Return [X, Y] of the center of cell containing provided text 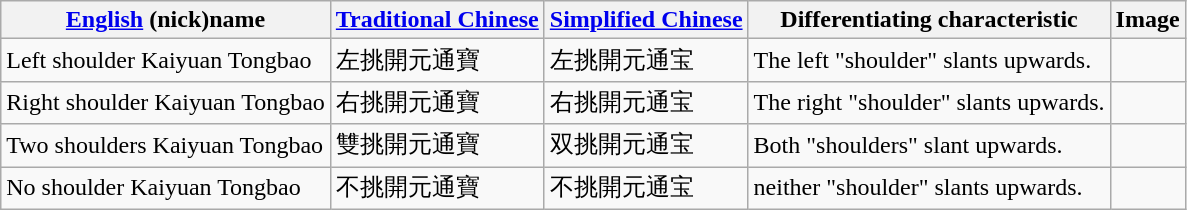
雙挑開元通寶 [437, 146]
双挑開元通宝 [646, 146]
左挑開元通寶 [437, 60]
右挑開元通寶 [437, 102]
Differentiating characteristic [929, 20]
neither "shoulder" slants upwards. [929, 188]
Left shoulder Kaiyuan Tongbao [166, 60]
The left "shoulder" slants upwards. [929, 60]
Both "shoulders" slant upwards. [929, 146]
English (nick)name [166, 20]
右挑開元通宝 [646, 102]
No shoulder Kaiyuan Tongbao [166, 188]
不挑開元通宝 [646, 188]
不挑開元通寶 [437, 188]
The right "shoulder" slants upwards. [929, 102]
左挑開元通宝 [646, 60]
Image [1148, 20]
Right shoulder Kaiyuan Tongbao [166, 102]
Simplified Chinese [646, 20]
Traditional Chinese [437, 20]
Two shoulders Kaiyuan Tongbao [166, 146]
